Output the [X, Y] coordinate of the center of the cell containing the given text.  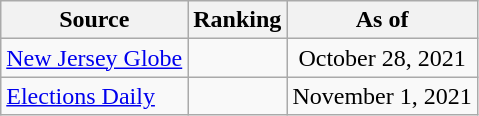
Elections Daily [94, 96]
November 1, 2021 [382, 96]
Ranking [238, 20]
New Jersey Globe [94, 58]
October 28, 2021 [382, 58]
Source [94, 20]
As of [382, 20]
